Capture the cell that displays the provided text and extract its (x, y) central coordinate. 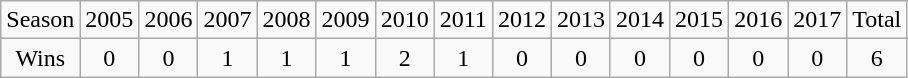
2006 (168, 20)
6 (877, 58)
Wins (40, 58)
2017 (818, 20)
2011 (463, 20)
2016 (758, 20)
2012 (522, 20)
2005 (110, 20)
2009 (346, 20)
Total (877, 20)
2007 (228, 20)
2 (404, 58)
Season (40, 20)
2013 (580, 20)
2014 (640, 20)
2015 (700, 20)
2010 (404, 20)
2008 (286, 20)
